Identify which cell holds the provided text, then report its (X, Y) central coordinate. 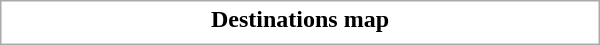
Destinations map (300, 19)
